Provide the (X, Y) coordinate of the cell's center where the given text is located.  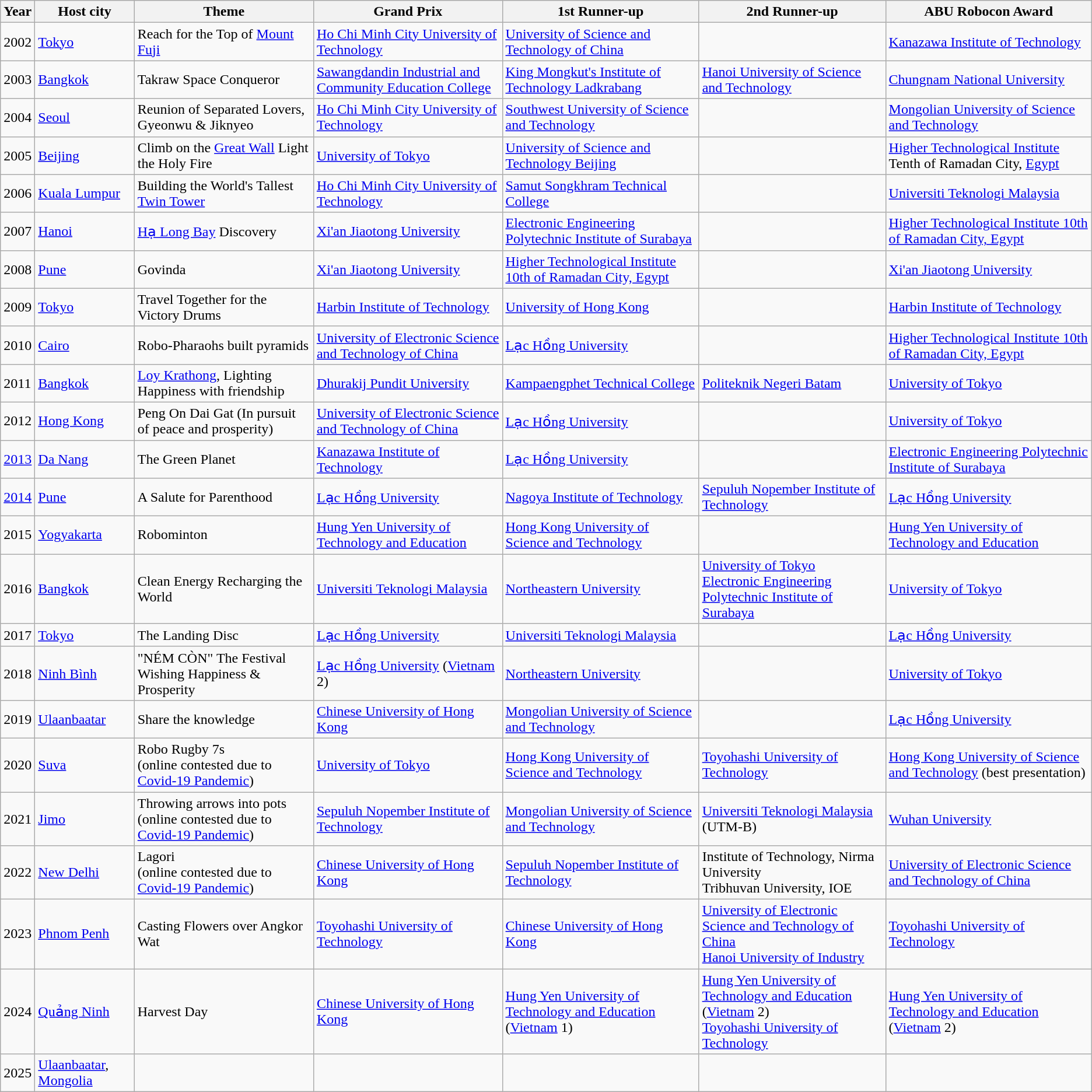
University of Electronic Science and Technology of China Hanoi University of Industry (792, 935)
2006 (17, 194)
Higher Technological Institute Tenth of Ramadan City, Egypt (988, 155)
Kampaengphet Technical College (601, 383)
Robo-Pharaohs built pyramids (224, 345)
2002 (17, 42)
Cairo (85, 345)
The Green Planet (224, 459)
2020 (17, 765)
King Mongkut's Institute of Technology Ladkrabang (601, 79)
Clean Energy Recharging the World (224, 589)
Dhurakij Pundit University (408, 383)
2019 (17, 719)
University of Science and Technology of China (601, 42)
Quảng Ninh (85, 1012)
Takraw Space Conqueror (224, 79)
Govinda (224, 269)
Hanoi University of Science and Technology (792, 79)
2024 (17, 1012)
Travel Together for the Victory Drums (224, 307)
2004 (17, 118)
Ulaanbaatar, Mongolia (85, 1073)
Phnom Penh (85, 935)
Climb on the Great Wall Light the Holy Fire (224, 155)
Hạ Long Bay Discovery (224, 231)
Seoul (85, 118)
A Salute for Parenthood (224, 497)
Lagori(online contested due to Covid-19 Pandemic) (224, 873)
Theme (224, 12)
2014 (17, 497)
2007 (17, 231)
2011 (17, 383)
Jimo (85, 819)
2010 (17, 345)
Building the World's Tallest Twin Tower (224, 194)
Samut Songkhram Technical College (601, 194)
2023 (17, 935)
Nagoya Institute of Technology (601, 497)
1st Runner-up (601, 12)
Southwest University of Science and Technology (601, 118)
2008 (17, 269)
Politeknik Negeri Batam (792, 383)
Loy Krathong, Lighting Happiness with friendship (224, 383)
2009 (17, 307)
Casting Flowers over Angkor Wat (224, 935)
Robominton (224, 535)
2015 (17, 535)
Reunion of Separated Lovers, Gyeonwu & Jiknyeo (224, 118)
Hanoi (85, 231)
Hong Kong (85, 421)
2017 (17, 635)
Kuala Lumpur (85, 194)
Ulaanbaatar (85, 719)
Wuhan University (988, 819)
Harvest Day (224, 1012)
2025 (17, 1073)
2012 (17, 421)
Lạc Hồng University (Vietnam 2) (408, 673)
Da Nang (85, 459)
New Delhi (85, 873)
Host city (85, 12)
University of Hong Kong (601, 307)
Robo Rugby 7s(online contested due to Covid-19 Pandemic) (224, 765)
Hung Yen University of Technology and Education (Vietnam 2) Toyohashi University of Technology (792, 1012)
Hung Yen University of Technology and Education (Vietnam 1) (601, 1012)
Institute of Technology, Nirma University Tribhuvan University, IOE (792, 873)
University of Science and Technology Beijing (601, 155)
Peng On Dai Gat (In pursuit of peace and prosperity) (224, 421)
Hung Yen University of Technology and Education (Vietnam 2) (988, 1012)
2013 (17, 459)
Sawangdandin Industrial and Community Education College (408, 79)
2005 (17, 155)
Hong Kong University of Science and Technology (best presentation) (988, 765)
2003 (17, 79)
Yogyakarta (85, 535)
2022 (17, 873)
Share the knowledge (224, 719)
ABU Robocon Award (988, 12)
Year (17, 12)
2018 (17, 673)
"NÉM CÒN" The Festival Wishing Happiness & Prosperity (224, 673)
Universiti Teknologi Malaysia (UTM-B) (792, 819)
2016 (17, 589)
Grand Prix (408, 12)
Beijing (85, 155)
2021 (17, 819)
Suva (85, 765)
Ninh Bình (85, 673)
Reach for the Top of Mount Fuji (224, 42)
University of Tokyo Electronic Engineering Polytechnic Institute of Surabaya (792, 589)
Chungnam National University (988, 79)
Throwing arrows into pots(online contested due to Covid-19 Pandemic) (224, 819)
The Landing Disc (224, 635)
2nd Runner-up (792, 12)
